Provide the (x, y) coordinate of the cell's center where the given text is located.  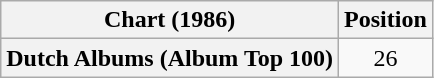
Dutch Albums (Album Top 100) (170, 58)
26 (386, 58)
Position (386, 20)
Chart (1986) (170, 20)
